Provide the (x, y) coordinate of the cell's center where the given text is located.  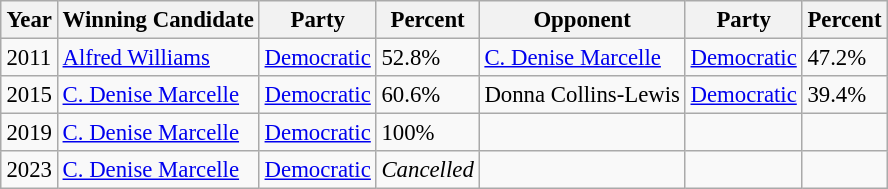
Year (29, 20)
52.8% (428, 57)
Alfred Williams (158, 57)
Cancelled (428, 170)
Winning Candidate (158, 20)
47.2% (844, 57)
2015 (29, 95)
100% (428, 133)
2019 (29, 133)
39.4% (844, 95)
Opponent (582, 20)
Donna Collins-Lewis (582, 95)
2011 (29, 57)
60.6% (428, 95)
2023 (29, 170)
